Search for the cell housing the specified text and yield its [X, Y] center coordinate. 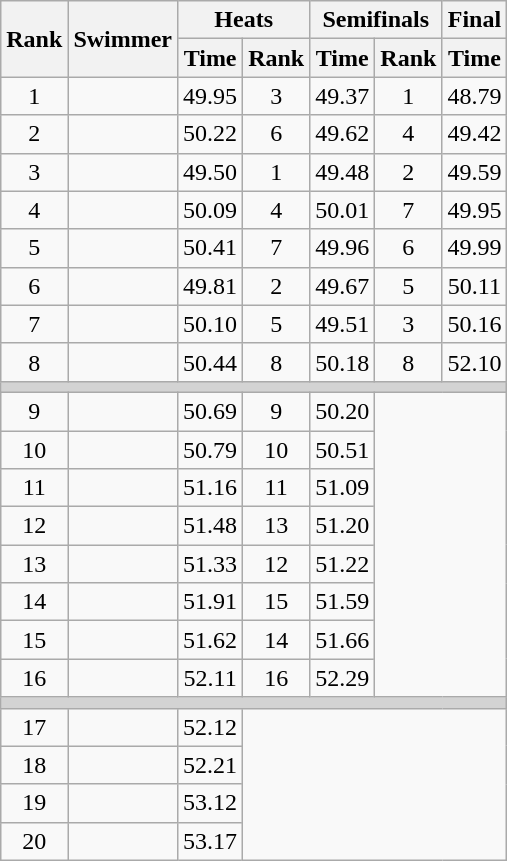
51.20 [342, 526]
50.11 [474, 286]
50.10 [210, 324]
50.16 [474, 324]
51.16 [210, 488]
49.67 [342, 286]
51.66 [342, 640]
Swimmer [123, 39]
20 [34, 841]
53.12 [210, 803]
49.42 [474, 134]
49.51 [342, 324]
51.09 [342, 488]
51.48 [210, 526]
19 [34, 803]
50.01 [342, 210]
49.62 [342, 134]
50.20 [342, 411]
50.18 [342, 362]
53.17 [210, 841]
50.51 [342, 449]
51.33 [210, 564]
18 [34, 765]
49.50 [210, 172]
49.59 [474, 172]
51.22 [342, 564]
49.48 [342, 172]
52.21 [210, 765]
50.22 [210, 134]
17 [34, 727]
51.62 [210, 640]
50.09 [210, 210]
Semifinals [376, 20]
51.91 [210, 602]
50.44 [210, 362]
49.37 [342, 96]
Heats [244, 20]
50.69 [210, 411]
49.81 [210, 286]
50.79 [210, 449]
Final [474, 20]
50.41 [210, 248]
52.29 [342, 678]
52.12 [210, 727]
49.96 [342, 248]
49.99 [474, 248]
51.59 [342, 602]
48.79 [474, 96]
52.10 [474, 362]
52.11 [210, 678]
